From the cell containing the given text, extract its center point as [x, y] coordinate. 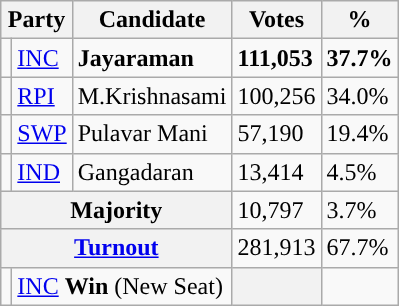
INC Win (New Seat) [122, 286]
3.7% [360, 210]
37.7% [360, 58]
67.7% [360, 248]
10,797 [276, 210]
% [360, 20]
Candidate [152, 20]
SWP [42, 134]
M.Krishnasami [152, 96]
19.4% [360, 134]
111,053 [276, 58]
Majority [116, 210]
4.5% [360, 172]
57,190 [276, 134]
Jayaraman [152, 58]
281,913 [276, 248]
34.0% [360, 96]
Pulavar Mani [152, 134]
Party [36, 20]
Gangadaran [152, 172]
13,414 [276, 172]
INC [42, 58]
RPI [42, 96]
100,256 [276, 96]
IND [42, 172]
Votes [276, 20]
Turnout [116, 248]
